For the text-containing cell, return its midpoint in (X, Y) coordinate format. 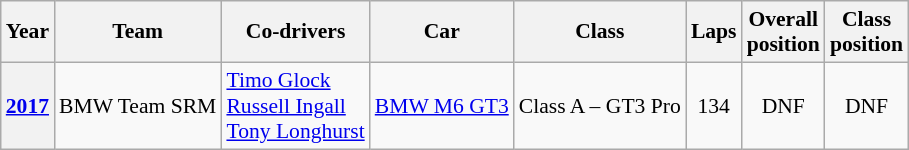
Co-drivers (295, 32)
Car (442, 32)
Class A – GT3 Pro (600, 106)
2017 (28, 106)
134 (714, 106)
Year (28, 32)
Classposition (866, 32)
BMW M6 GT3 (442, 106)
Team (138, 32)
Laps (714, 32)
Class (600, 32)
Overallposition (784, 32)
Timo Glock Russell Ingall Tony Longhurst (295, 106)
BMW Team SRM (138, 106)
